Capture the cell that displays the provided text and extract its (X, Y) central coordinate. 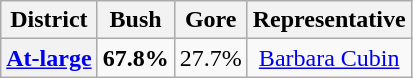
27.7% (210, 58)
At-large (49, 58)
67.8% (136, 58)
Gore (210, 20)
Representative (329, 20)
District (49, 20)
Barbara Cubin (329, 58)
Bush (136, 20)
